Extract the (x, y) coordinate from the center of the cell holding the provided text.  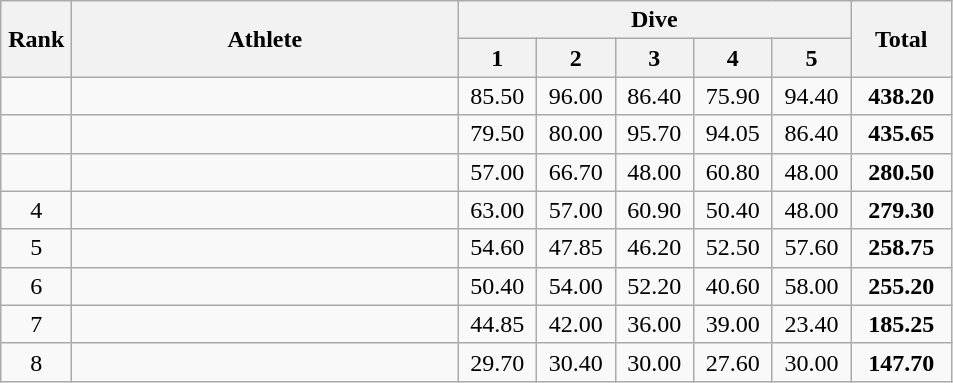
94.05 (734, 134)
44.85 (498, 324)
79.50 (498, 134)
52.50 (734, 248)
40.60 (734, 286)
52.20 (654, 286)
60.80 (734, 172)
29.70 (498, 362)
27.60 (734, 362)
60.90 (654, 210)
258.75 (902, 248)
7 (36, 324)
54.00 (576, 286)
Dive (654, 20)
Athlete (265, 39)
Total (902, 39)
8 (36, 362)
39.00 (734, 324)
23.40 (812, 324)
85.50 (498, 96)
54.60 (498, 248)
47.85 (576, 248)
280.50 (902, 172)
36.00 (654, 324)
63.00 (498, 210)
1 (498, 58)
147.70 (902, 362)
95.70 (654, 134)
58.00 (812, 286)
438.20 (902, 96)
3 (654, 58)
46.20 (654, 248)
435.65 (902, 134)
96.00 (576, 96)
57.60 (812, 248)
30.40 (576, 362)
80.00 (576, 134)
279.30 (902, 210)
255.20 (902, 286)
Rank (36, 39)
94.40 (812, 96)
75.90 (734, 96)
42.00 (576, 324)
66.70 (576, 172)
6 (36, 286)
2 (576, 58)
185.25 (902, 324)
